Provide the [X, Y] coordinate of the cell's center where the given text is located.  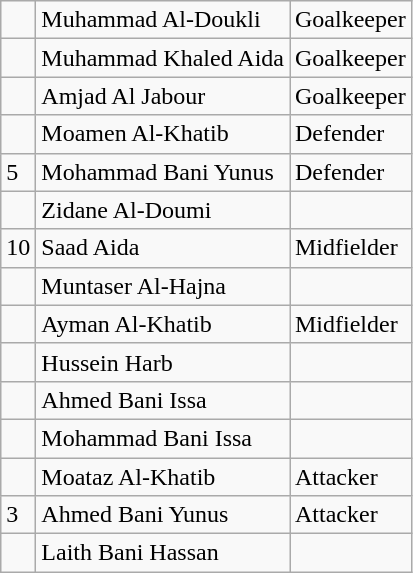
Muntaser Al-Hajna [163, 286]
Mohammad Bani Issa [163, 438]
5 [18, 172]
Moamen Al-Khatib [163, 134]
Ayman Al-Khatib [163, 324]
Mohammad Bani Yunus [163, 172]
Muhammad Al-Doukli [163, 20]
Ahmed Bani Issa [163, 400]
Muhammad Khaled Aida [163, 58]
Zidane Al-Doumi [163, 210]
Amjad Al Jabour [163, 96]
3 [18, 515]
Ahmed Bani Yunus [163, 515]
10 [18, 248]
Laith Bani Hassan [163, 553]
Saad Aida [163, 248]
Moataz Al-Khatib [163, 477]
Hussein Harb [163, 362]
